Detect which cell encompasses the target text, then output its (X, Y) center coordinate. 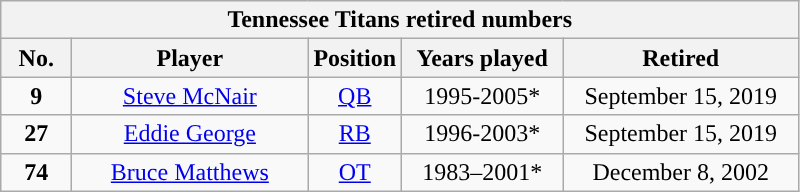
OT (355, 172)
Steve McNair (190, 96)
27 (36, 134)
December 8, 2002 (681, 172)
Retired (681, 58)
Bruce Matthews (190, 172)
74 (36, 172)
QB (355, 96)
1996-2003* (482, 134)
No. (36, 58)
Years played (482, 58)
1983–2001* (482, 172)
9 (36, 96)
Tennessee Titans retired numbers (400, 20)
Player (190, 58)
Position (355, 58)
RB (355, 134)
Eddie George (190, 134)
1995-2005* (482, 96)
